Determine the [X, Y] coordinate at the center of the cell enclosing the given text.  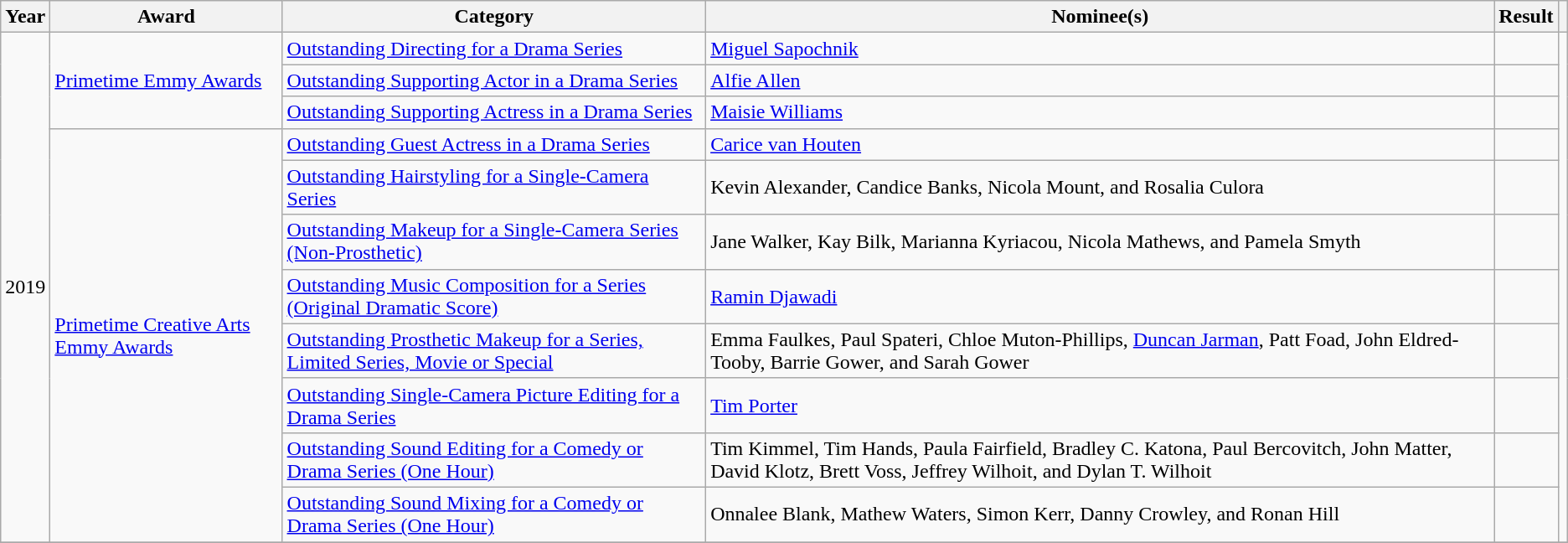
Category [494, 17]
Tim Porter [1101, 406]
Primetime Creative Arts Emmy Awards [166, 335]
Nominee(s) [1101, 17]
Primetime Emmy Awards [166, 80]
Outstanding Sound Editing for a Comedy or Drama Series (One Hour) [494, 459]
Outstanding Sound Mixing for a Comedy or Drama Series (One Hour) [494, 515]
Year [25, 17]
Outstanding Music Composition for a Series (Original Dramatic Score) [494, 297]
Outstanding Supporting Actor in a Drama Series [494, 80]
Outstanding Directing for a Drama Series [494, 49]
Award [166, 17]
Ramin Djawadi [1101, 297]
Outstanding Single-Camera Picture Editing for a Drama Series [494, 406]
Outstanding Prosthetic Makeup for a Series, Limited Series, Movie or Special [494, 350]
Carice van Houten [1101, 144]
Emma Faulkes, Paul Spateri, Chloe Muton-Phillips, Duncan Jarman, Patt Foad, John Eldred-Tooby, Barrie Gower, and Sarah Gower [1101, 350]
Maisie Williams [1101, 112]
Outstanding Supporting Actress in a Drama Series [494, 112]
Miguel Sapochnik [1101, 49]
Outstanding Hairstyling for a Single-Camera Series [494, 188]
Jane Walker, Kay Bilk, Marianna Kyriacou, Nicola Mathews, and Pamela Smyth [1101, 241]
Result [1526, 17]
Outstanding Guest Actress in a Drama Series [494, 144]
Alfie Allen [1101, 80]
Onnalee Blank, Mathew Waters, Simon Kerr, Danny Crowley, and Ronan Hill [1101, 515]
Outstanding Makeup for a Single-Camera Series (Non-Prosthetic) [494, 241]
2019 [25, 287]
Kevin Alexander, Candice Banks, Nicola Mount, and Rosalia Culora [1101, 188]
